Capture the cell that displays the provided text and extract its (X, Y) central coordinate. 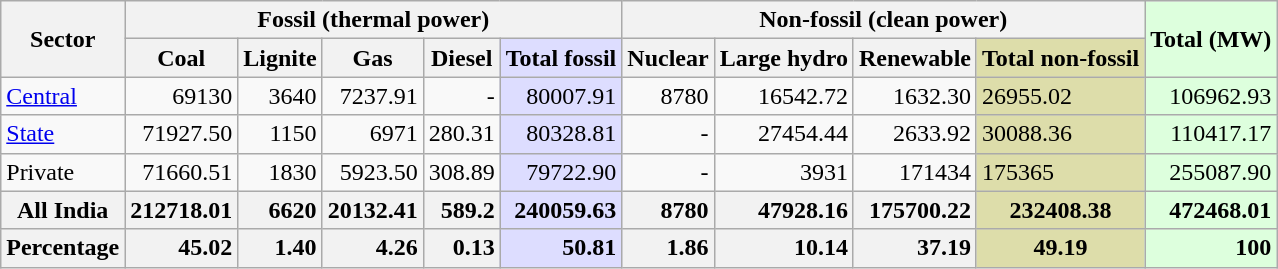
1150 (280, 134)
6971 (372, 134)
47928.16 (784, 210)
Lignite (280, 58)
71927.50 (182, 134)
Sector (63, 39)
3640 (280, 96)
26955.02 (1060, 96)
3931 (784, 172)
Total non-fossil (1060, 58)
Private (63, 172)
212718.01 (182, 210)
79722.90 (561, 172)
0.13 (462, 248)
589.2 (462, 210)
6620 (280, 210)
175365 (1060, 172)
Large hydro (784, 58)
5923.50 (372, 172)
1.40 (280, 248)
Gas (372, 58)
280.31 (462, 134)
Non-fossil (clean power) (884, 20)
308.89 (462, 172)
Percentage (63, 248)
Total (MW) (1211, 39)
1632.30 (914, 96)
Nuclear (668, 58)
Coal (182, 58)
49.19 (1060, 248)
240059.63 (561, 210)
Central (63, 96)
Fossil (thermal power) (374, 20)
110417.17 (1211, 134)
State (63, 134)
80007.91 (561, 96)
69130 (182, 96)
27454.44 (784, 134)
71660.51 (182, 172)
10.14 (784, 248)
80328.81 (561, 134)
255087.90 (1211, 172)
Total fossil (561, 58)
100 (1211, 248)
Diesel (462, 58)
1830 (280, 172)
472468.01 (1211, 210)
16542.72 (784, 96)
7237.91 (372, 96)
50.81 (561, 248)
45.02 (182, 248)
20132.41 (372, 210)
232408.38 (1060, 210)
175700.22 (914, 210)
Renewable (914, 58)
All India (63, 210)
171434 (914, 172)
30088.36 (1060, 134)
4.26 (372, 248)
1.86 (668, 248)
106962.93 (1211, 96)
37.19 (914, 248)
2633.92 (914, 134)
